Locate the cell with the specified text and output its (x, y) center coordinate. 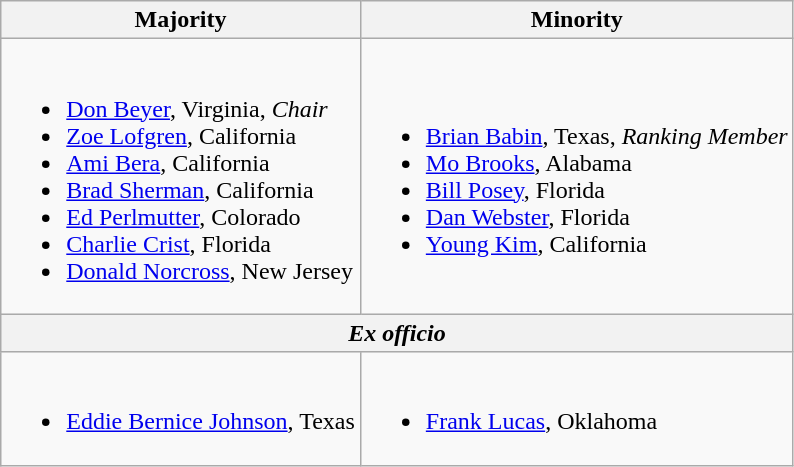
Eddie Bernice Johnson, Texas (181, 408)
Brian Babin, Texas, Ranking MemberMo Brooks, AlabamaBill Posey, FloridaDan Webster, FloridaYoung Kim, California (576, 176)
Minority (576, 20)
Frank Lucas, Oklahoma (576, 408)
Ex officio (397, 333)
Majority (181, 20)
